Pinpoint the cell where the given text exists, returning its [x, y] midpoint coordinate. 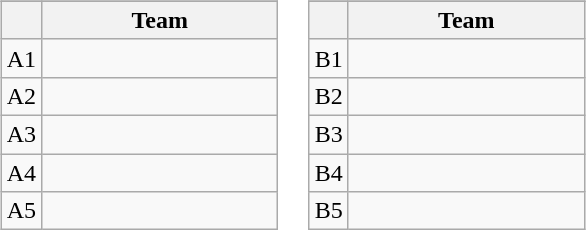
B1 [328, 58]
B4 [328, 173]
A3 [21, 134]
B5 [328, 211]
A1 [21, 58]
B3 [328, 134]
A4 [21, 173]
A5 [21, 211]
B2 [328, 96]
A2 [21, 96]
